Scan for the cell matching the given text and deliver its [X, Y] coordinate at center. 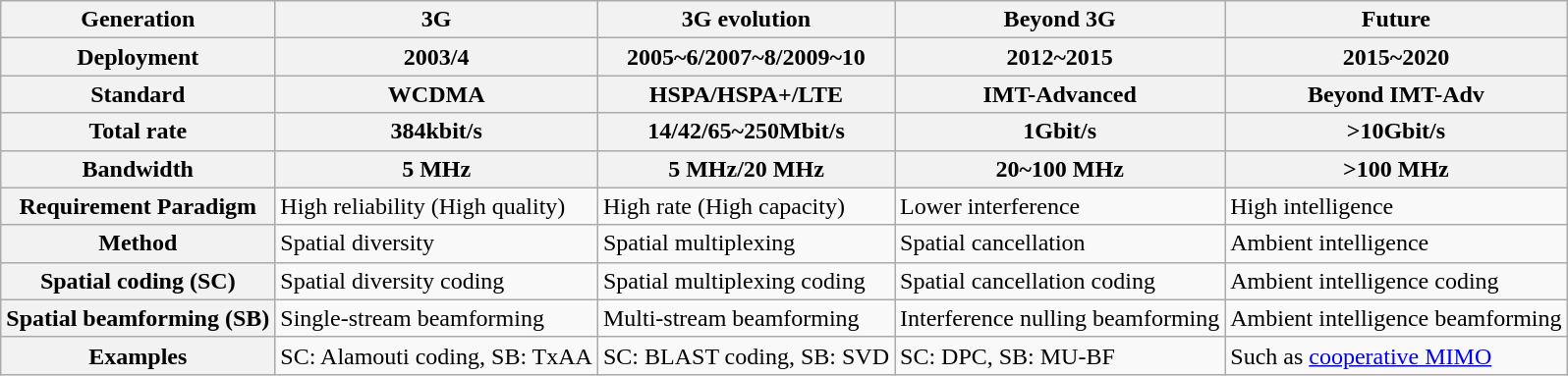
Spatial coding (SC) [138, 281]
High rate (High capacity) [746, 206]
3G [436, 20]
Standard [138, 94]
Examples [138, 355]
2003/4 [436, 57]
>10Gbit/s [1396, 132]
384kbit/s [436, 132]
>100 MHz [1396, 169]
High reliability (High quality) [436, 206]
2015~2020 [1396, 57]
20~100 MHz [1059, 169]
Interference nulling beamforming [1059, 318]
Spatial beamforming (SB) [138, 318]
Ambient intelligence [1396, 243]
Bandwidth [138, 169]
Such as cooperative MIMO [1396, 355]
Ambient intelligence beamforming [1396, 318]
IMT-Advanced [1059, 94]
SC: Alamouti coding, SB: TxAA [436, 355]
Spatial cancellation [1059, 243]
1Gbit/s [1059, 132]
Multi-stream beamforming [746, 318]
Spatial cancellation coding [1059, 281]
High intelligence [1396, 206]
Method [138, 243]
2012~2015 [1059, 57]
Spatial multiplexing [746, 243]
SC: BLAST coding, SB: SVD [746, 355]
2005~6/2007~8/2009~10 [746, 57]
Future [1396, 20]
5 MHz/20 MHz [746, 169]
5 MHz [436, 169]
Total rate [138, 132]
Spatial multiplexing coding [746, 281]
Beyond 3G [1059, 20]
Spatial diversity coding [436, 281]
Single-stream beamforming [436, 318]
Deployment [138, 57]
Requirement Paradigm [138, 206]
Lower interference [1059, 206]
3G evolution [746, 20]
Ambient intelligence coding [1396, 281]
WCDMA [436, 94]
SC: DPC, SB: MU-BF [1059, 355]
Generation [138, 20]
14/42/65~250Mbit/s [746, 132]
HSPA/HSPA+/LTE [746, 94]
Beyond IMT-Adv [1396, 94]
Spatial diversity [436, 243]
